Identify which cell holds the provided text, then report its (X, Y) central coordinate. 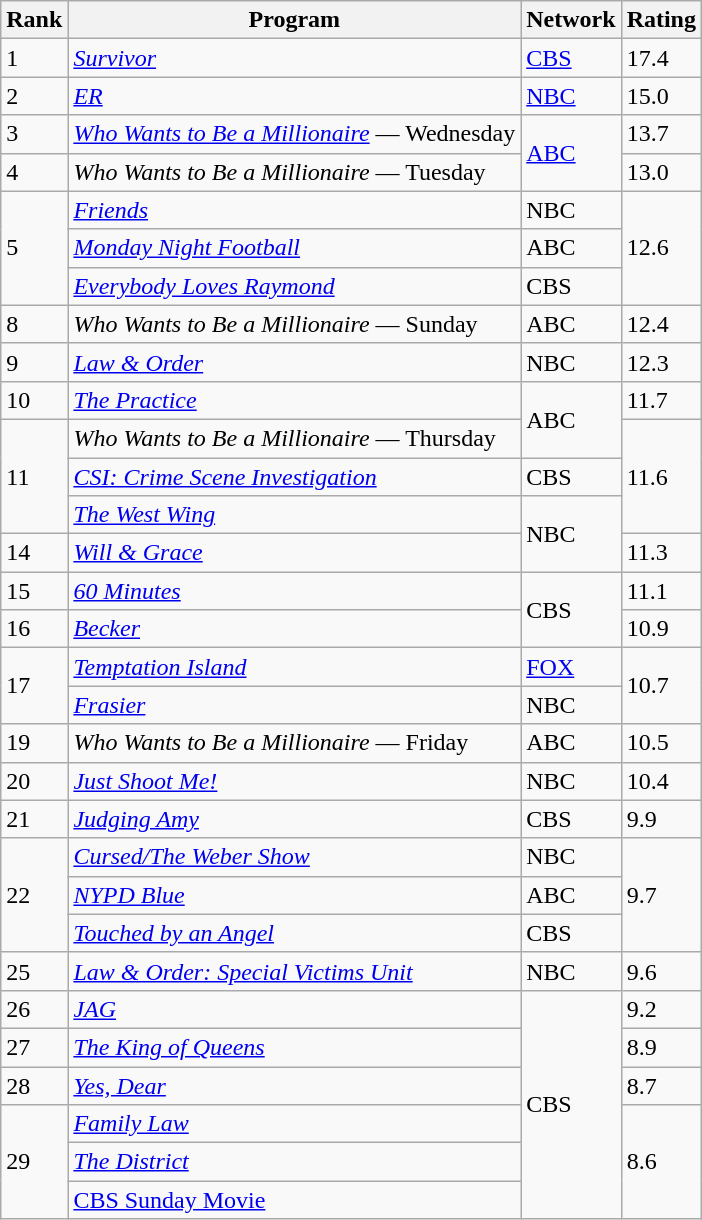
Temptation Island (294, 667)
10.7 (661, 686)
17.4 (661, 58)
29 (34, 1162)
JAG (294, 1009)
Who Wants to Be a Millionaire — Friday (294, 743)
Yes, Dear (294, 1085)
Law & Order (294, 362)
21 (34, 819)
2 (34, 96)
Friends (294, 210)
17 (34, 686)
60 Minutes (294, 591)
16 (34, 629)
Network (571, 20)
The King of Queens (294, 1047)
Who Wants to Be a Millionaire — Thursday (294, 438)
Who Wants to Be a Millionaire — Wednesday (294, 134)
The West Wing (294, 515)
14 (34, 553)
11.1 (661, 591)
22 (34, 895)
9.2 (661, 1009)
10.9 (661, 629)
12.4 (661, 324)
10 (34, 400)
11.6 (661, 476)
ER (294, 96)
11 (34, 476)
9.7 (661, 895)
8.9 (661, 1047)
Program (294, 20)
27 (34, 1047)
4 (34, 172)
CSI: Crime Scene Investigation (294, 477)
8.6 (661, 1162)
13.0 (661, 172)
Who Wants to Be a Millionaire — Tuesday (294, 172)
Frasier (294, 705)
20 (34, 781)
10.4 (661, 781)
The Practice (294, 400)
12.6 (661, 248)
5 (34, 248)
FOX (571, 667)
NYPD Blue (294, 895)
1 (34, 58)
Just Shoot Me! (294, 781)
3 (34, 134)
10.5 (661, 743)
Judging Amy (294, 819)
Survivor (294, 58)
Rank (34, 20)
Will & Grace (294, 553)
Touched by an Angel (294, 933)
9.9 (661, 819)
Family Law (294, 1124)
26 (34, 1009)
19 (34, 743)
9 (34, 362)
Law & Order: Special Victims Unit (294, 971)
Everybody Loves Raymond (294, 286)
Becker (294, 629)
The District (294, 1162)
Monday Night Football (294, 248)
15.0 (661, 96)
8 (34, 324)
13.7 (661, 134)
Rating (661, 20)
Who Wants to Be a Millionaire — Sunday (294, 324)
9.6 (661, 971)
11.3 (661, 553)
Cursed/The Weber Show (294, 857)
15 (34, 591)
25 (34, 971)
CBS Sunday Movie (294, 1200)
8.7 (661, 1085)
11.7 (661, 400)
28 (34, 1085)
12.3 (661, 362)
